Search for the cell housing the specified text and yield its [X, Y] center coordinate. 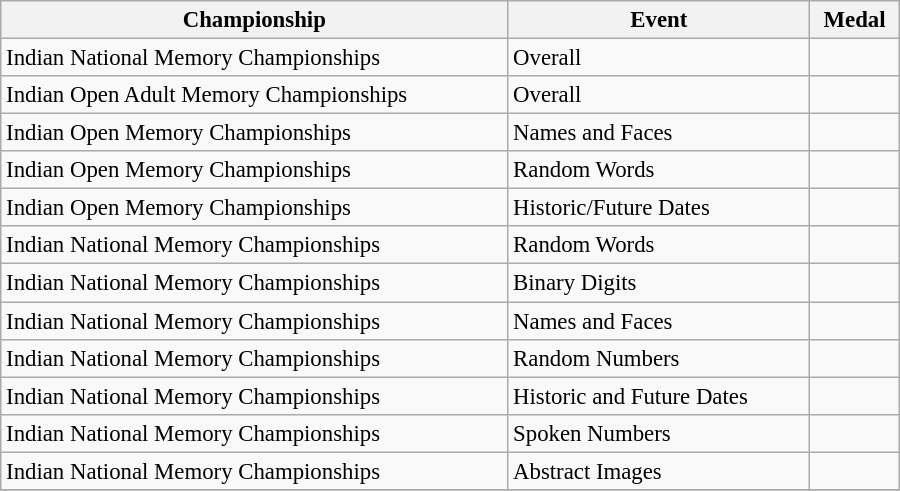
Abstract Images [659, 471]
Event [659, 20]
Spoken Numbers [659, 433]
Historic/Future Dates [659, 208]
Indian Open Adult Memory Championships [254, 95]
Championship [254, 20]
Random Numbers [659, 358]
Binary Digits [659, 283]
Historic and Future Dates [659, 396]
Medal [854, 20]
